Return the (X, Y) coordinate for the center point of the cell that contains the specified text.  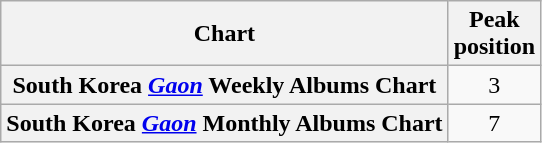
Peakposition (494, 34)
3 (494, 85)
Chart (224, 34)
South Korea Gaon Monthly Albums Chart (224, 123)
South Korea Gaon Weekly Albums Chart (224, 85)
7 (494, 123)
